Return [x, y] of the center of cell containing provided text 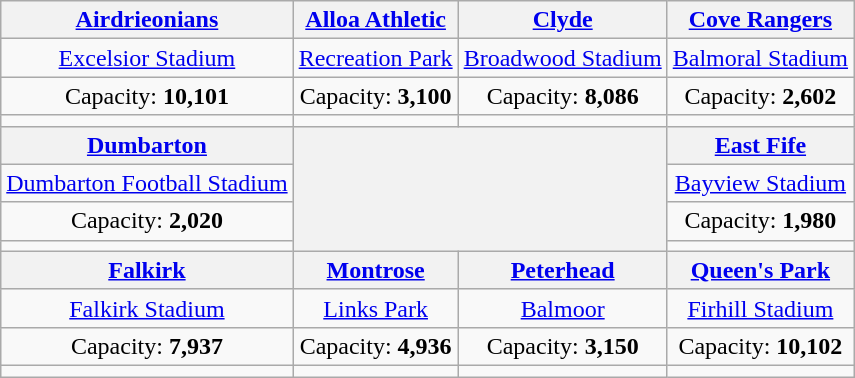
Excelsior Stadium [147, 58]
Capacity: 3,150 [562, 346]
Clyde [562, 20]
Bayview Stadium [760, 183]
East Fife [760, 145]
Balmoral Stadium [760, 58]
Firhill Stadium [760, 308]
Capacity: 3,100 [376, 96]
Falkirk [147, 270]
Montrose [376, 270]
Links Park [376, 308]
Cove Rangers [760, 20]
Capacity: 2,602 [760, 96]
Dumbarton Football Stadium [147, 183]
Airdrieonians [147, 20]
Balmoor [562, 308]
Recreation Park [376, 58]
Capacity: 1,980 [760, 221]
Capacity: 10,101 [147, 96]
Falkirk Stadium [147, 308]
Queen's Park [760, 270]
Capacity: 2,020 [147, 221]
Alloa Athletic [376, 20]
Capacity: 4,936 [376, 346]
Capacity: 7,937 [147, 346]
Broadwood Stadium [562, 58]
Dumbarton [147, 145]
Capacity: 10,102 [760, 346]
Capacity: 8,086 [562, 96]
Peterhead [562, 270]
